Output the (x, y) coordinate of the center of the cell containing the given text.  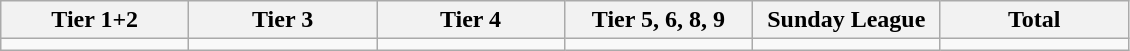
Tier 4 (471, 20)
Sunday League (846, 20)
Tier 3 (283, 20)
Tier 1+2 (95, 20)
Tier 5, 6, 8, 9 (658, 20)
Total (1034, 20)
